For the text-containing cell, return its midpoint in [X, Y] coordinate format. 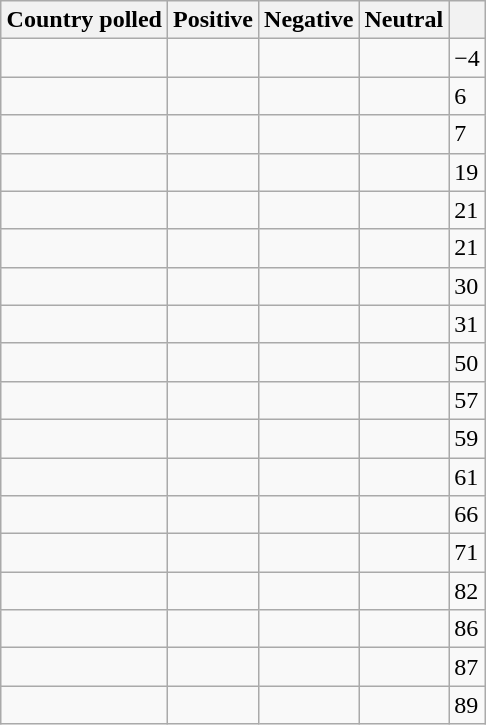
50 [468, 362]
89 [468, 705]
Neutral [404, 20]
61 [468, 477]
Country polled [84, 20]
82 [468, 591]
−4 [468, 58]
86 [468, 629]
30 [468, 286]
71 [468, 553]
87 [468, 667]
31 [468, 324]
59 [468, 438]
6 [468, 96]
66 [468, 515]
Negative [309, 20]
7 [468, 134]
57 [468, 400]
19 [468, 172]
Positive [214, 20]
